Return the [x, y] coordinate for the center point of the cell that contains the specified text.  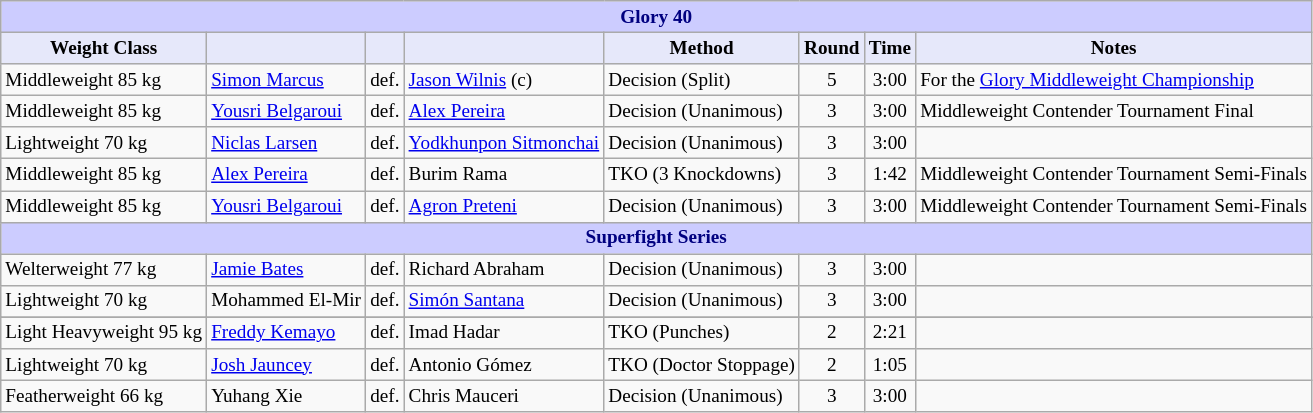
TKO (Doctor Stoppage) [702, 365]
Josh Jauncey [286, 365]
1:42 [890, 175]
Superfight Series [656, 238]
TKO (3 Knockdowns) [702, 175]
Jason Wilnis (c) [504, 80]
Antonio Gómez [504, 365]
Mohammed El-Mir [286, 301]
Method [702, 48]
Burim Rama [504, 175]
Middleweight Contender Tournament Final [1114, 111]
2:21 [890, 333]
Niclas Larsen [286, 143]
Simón Santana [504, 301]
Round [832, 48]
Freddy Kemayo [286, 333]
Agron Preteni [504, 206]
Simon Marcus [286, 80]
Featherweight 66 kg [104, 396]
Imad Hadar [504, 333]
Chris Mauceri [504, 396]
TKO (Punches) [702, 333]
Glory 40 [656, 17]
For the Glory Middleweight Championship [1114, 80]
Time [890, 48]
Decision (Split) [702, 80]
Weight Class [104, 48]
Yodkhunpon Sitmonchai [504, 143]
Light Heavyweight 95 kg [104, 333]
Notes [1114, 48]
5 [832, 80]
Jamie Bates [286, 270]
Welterweight 77 kg [104, 270]
Richard Abraham [504, 270]
Yuhang Xie [286, 396]
1:05 [890, 365]
